Extract the (x, y) coordinate from the center of the cell holding the provided text.  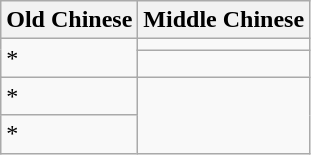
Middle Chinese (224, 20)
Old Chinese (70, 20)
